Return the (X, Y) coordinate for the center point of the cell that contains the specified text.  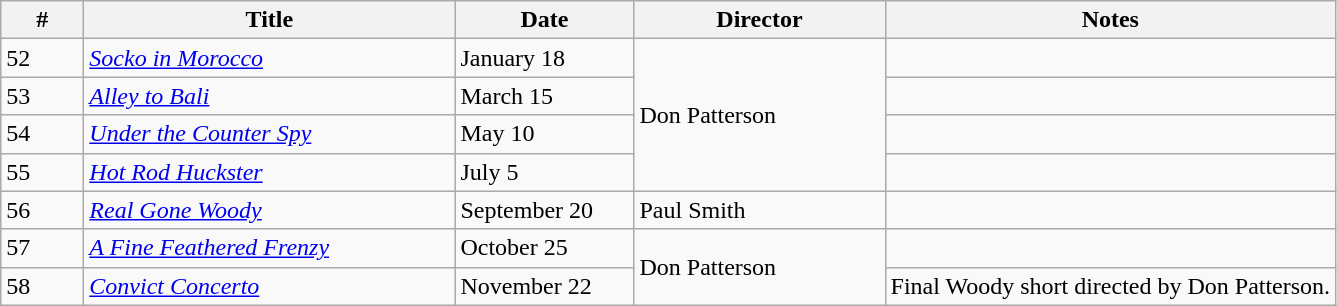
Alley to Bali (270, 96)
Hot Rod Huckster (270, 172)
A Fine Feathered Frenzy (270, 248)
57 (42, 248)
Title (270, 20)
November 22 (544, 286)
Date (544, 20)
January 18 (544, 58)
Notes (1110, 20)
# (42, 20)
September 20 (544, 210)
56 (42, 210)
52 (42, 58)
58 (42, 286)
Director (760, 20)
July 5 (544, 172)
May 10 (544, 134)
54 (42, 134)
March 15 (544, 96)
55 (42, 172)
Convict Concerto (270, 286)
Under the Counter Spy (270, 134)
Paul Smith (760, 210)
Real Gone Woody (270, 210)
Socko in Morocco (270, 58)
October 25 (544, 248)
Final Woody short directed by Don Patterson. (1110, 286)
53 (42, 96)
